Return the (X, Y) coordinate for the center point of the cell that contains the specified text.  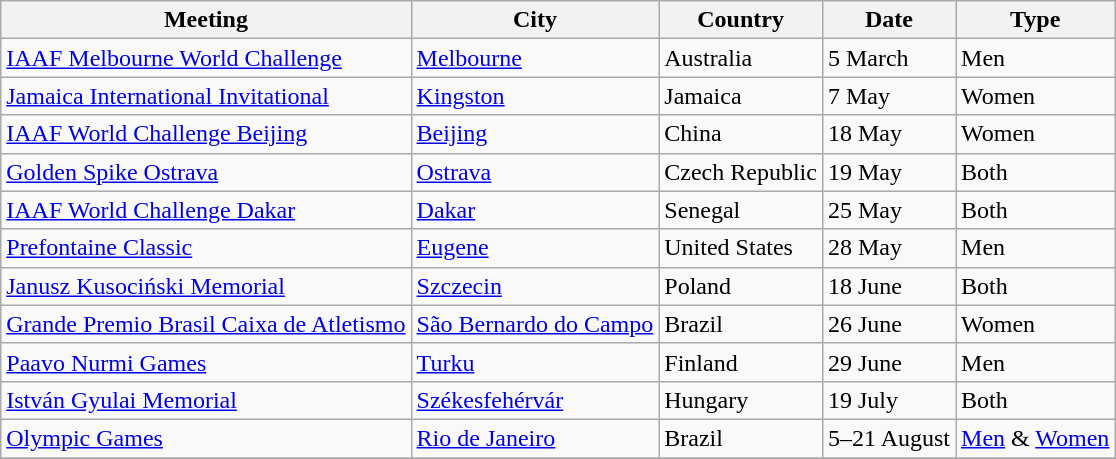
Golden Spike Ostrava (206, 172)
Grande Premio Brasil Caixa de Atletismo (206, 324)
18 May (888, 134)
Type (1036, 20)
Jamaica International Invitational (206, 96)
Eugene (535, 248)
Paavo Nurmi Games (206, 362)
Olympic Games (206, 438)
Hungary (741, 400)
IAAF Melbourne World Challenge (206, 58)
25 May (888, 210)
Dakar (535, 210)
István Gyulai Memorial (206, 400)
Date (888, 20)
Jamaica (741, 96)
Szczecin (535, 286)
IAAF World Challenge Beijing (206, 134)
Janusz Kusociński Memorial (206, 286)
Ostrava (535, 172)
5–21 August (888, 438)
19 May (888, 172)
Prefontaine Classic (206, 248)
26 June (888, 324)
United States (741, 248)
19 July (888, 400)
28 May (888, 248)
Székesfehérvár (535, 400)
IAAF World Challenge Dakar (206, 210)
São Bernardo do Campo (535, 324)
Melbourne (535, 58)
Poland (741, 286)
7 May (888, 96)
Country (741, 20)
Finland (741, 362)
China (741, 134)
Czech Republic (741, 172)
Rio de Janeiro (535, 438)
Men & Women (1036, 438)
Senegal (741, 210)
5 March (888, 58)
29 June (888, 362)
Meeting (206, 20)
18 June (888, 286)
City (535, 20)
Kingston (535, 96)
Australia (741, 58)
Beijing (535, 134)
Turku (535, 362)
